Capture the cell that displays the provided text and extract its [X, Y] central coordinate. 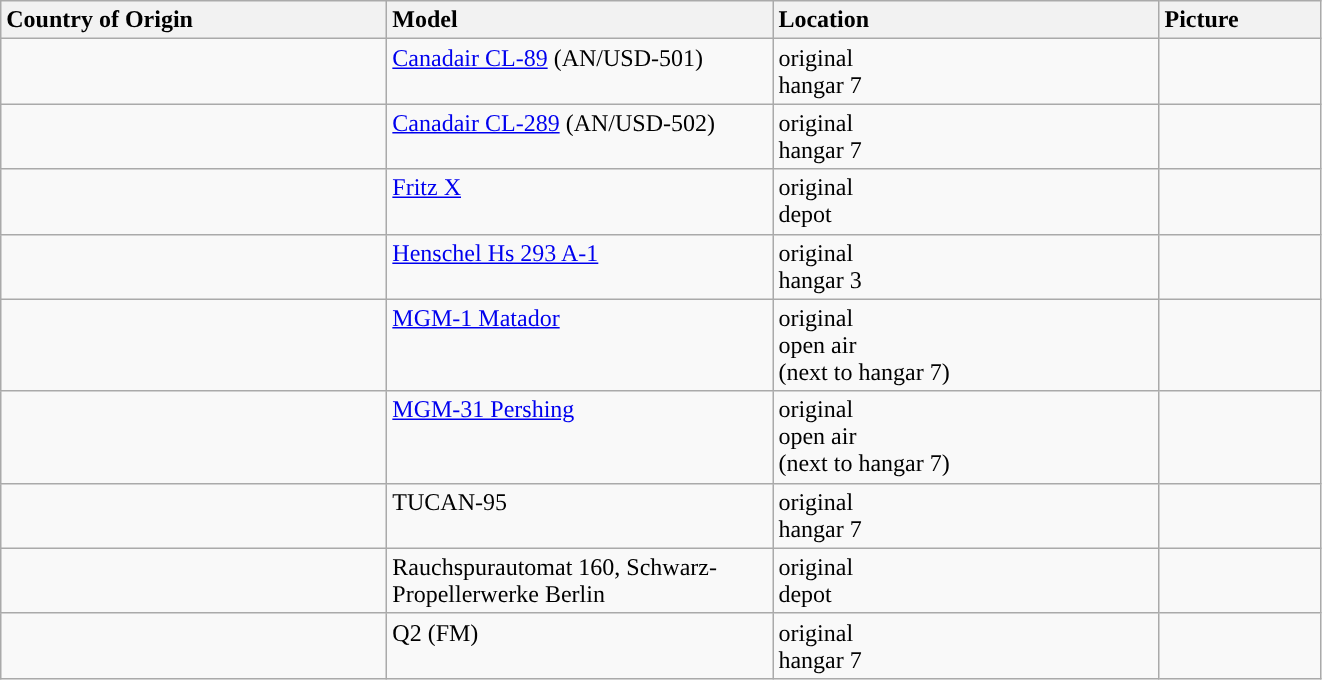
Q2 (FM) [580, 646]
originalhangar 3 [966, 266]
MGM-31 Pershing [580, 437]
Location [966, 20]
Henschel Hs 293 A-1 [580, 266]
Model [580, 20]
MGM-1 Matador [580, 345]
TUCAN-95 [580, 516]
Canadair CL-289 (AN/USD-502) [580, 136]
Rauchspurautomat 160, Schwarz-Propellerwerke Berlin [580, 580]
Canadair CL-89 (AN/USD-501) [580, 72]
Country of Origin [194, 20]
Picture [1240, 20]
Fritz X [580, 202]
